Return (X, Y) of the center of cell containing provided text 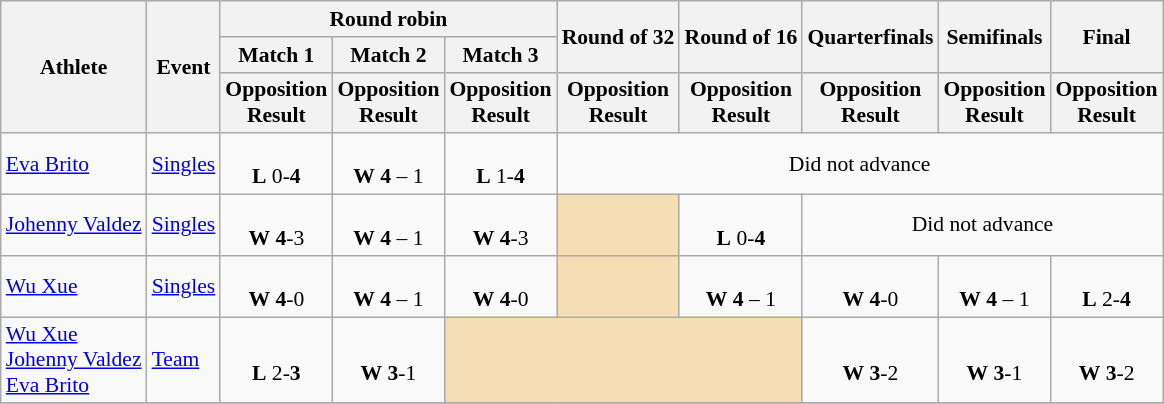
Wu Xue (74, 286)
Semifinals (994, 36)
Round of 32 (618, 36)
Athlete (74, 67)
L 2-3 (276, 360)
L 1-4 (500, 164)
Round robin (388, 19)
Final (1106, 36)
Johenny Valdez (74, 226)
Round of 16 (740, 36)
Event (184, 67)
Match 2 (388, 55)
Wu XueJohenny ValdezEva Brito (74, 360)
Match 1 (276, 55)
Eva Brito (74, 164)
Match 3 (500, 55)
L 2-4 (1106, 286)
Team (184, 360)
Quarterfinals (870, 36)
